For the text-containing cell, return its midpoint in (X, Y) coordinate format. 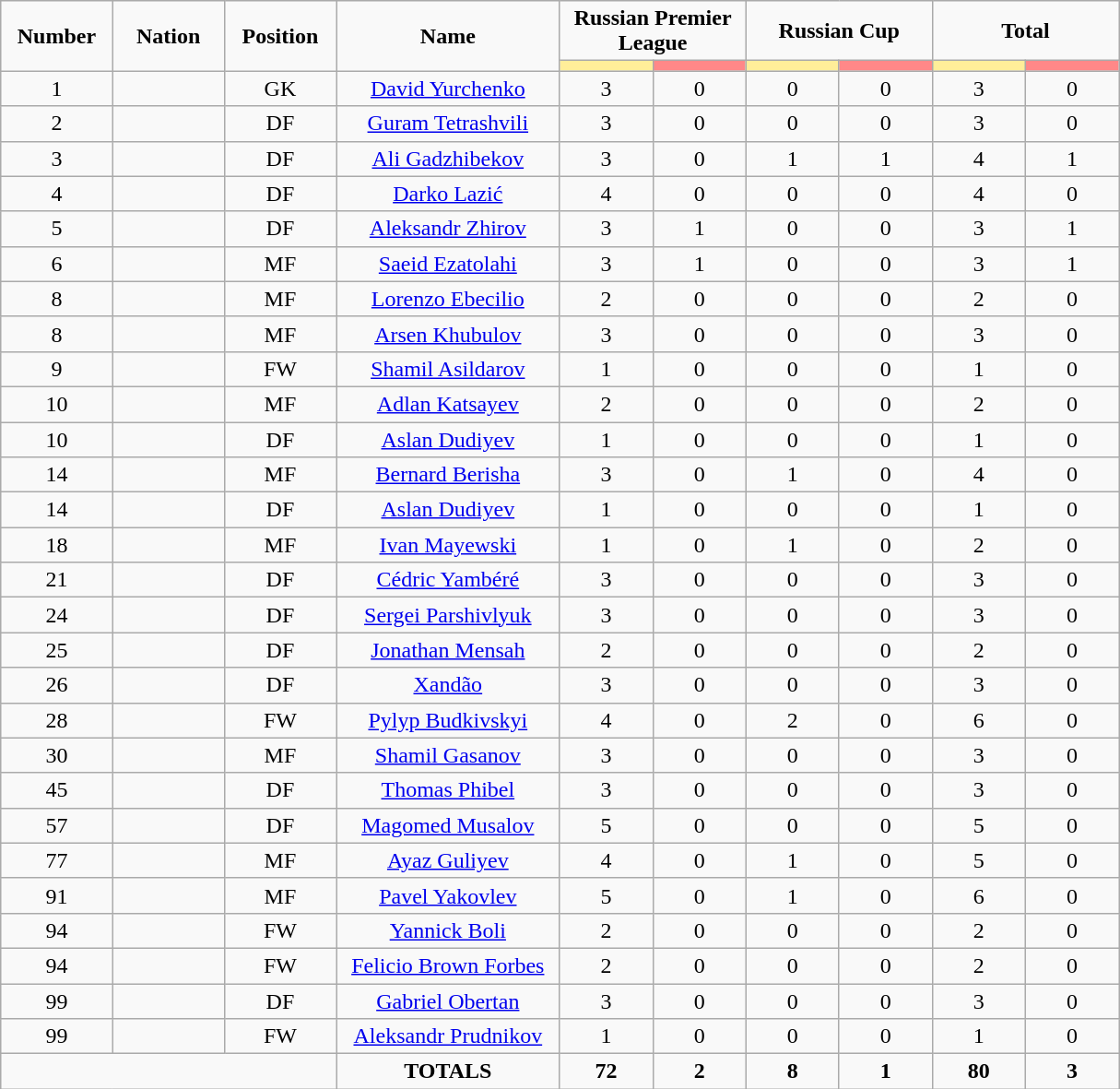
21 (57, 580)
80 (979, 1071)
Name (448, 36)
Shamil Asildarov (448, 369)
David Yurchenko (448, 89)
Sergei Parshivlyuk (448, 615)
Xandão (448, 685)
91 (57, 895)
Cédric Yambéré (448, 580)
Lorenzo Ebecilio (448, 299)
Number (57, 36)
24 (57, 615)
Pavel Yakovlev (448, 895)
72 (607, 1071)
Thomas Phibel (448, 790)
Shamil Gasanov (448, 755)
57 (57, 825)
Position (280, 36)
Total (1025, 31)
Ali Gadzhibekov (448, 159)
Saeid Ezatolahi (448, 264)
Arsen Khubulov (448, 334)
45 (57, 790)
9 (57, 369)
TOTALS (448, 1071)
Magomed Musalov (448, 825)
Jonathan Mensah (448, 650)
Gabriel Obertan (448, 1000)
Nation (168, 36)
26 (57, 685)
28 (57, 720)
Aleksandr Prudnikov (448, 1036)
GK (280, 89)
Ivan Mayewski (448, 545)
Bernard Berisha (448, 475)
Pylyp Budkivskyi (448, 720)
Adlan Katsayev (448, 404)
Darko Lazić (448, 194)
Ayaz Guliyev (448, 860)
18 (57, 545)
Felicio Brown Forbes (448, 965)
Russian Cup (839, 31)
77 (57, 860)
30 (57, 755)
Aleksandr Zhirov (448, 229)
Russian Premier League (653, 31)
25 (57, 650)
Yannick Boli (448, 930)
Guram Tetrashvili (448, 124)
